Pinpoint the cell where the given text exists, returning its (x, y) midpoint coordinate. 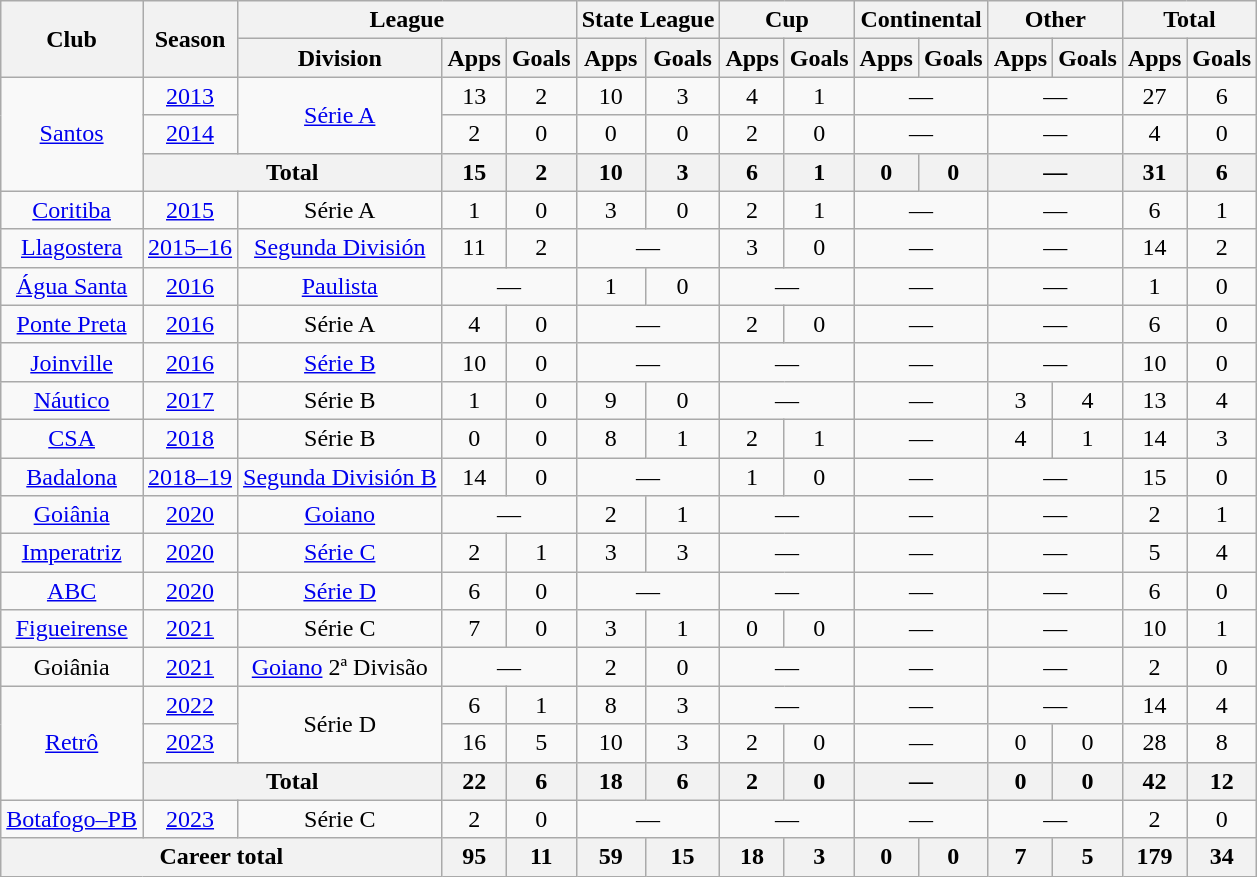
2018–19 (190, 477)
Career total (222, 857)
Botafogo–PB (72, 819)
2014 (190, 134)
2018 (190, 438)
State League (648, 20)
Segunda División (340, 248)
Paulista (340, 286)
Água Santa (72, 286)
22 (474, 781)
ABC (72, 591)
59 (610, 857)
27 (1154, 96)
Figueirense (72, 629)
Santos (72, 134)
2015–16 (190, 248)
Náutico (72, 400)
Club (72, 39)
2022 (190, 705)
Badalona (72, 477)
Season (190, 39)
42 (1154, 781)
Joinville (72, 362)
Other (1055, 20)
Coritiba (72, 210)
Continental (921, 20)
28 (1154, 743)
179 (1154, 857)
9 (610, 400)
Goiano 2ª Divisão (340, 667)
12 (1222, 781)
2015 (190, 210)
Ponte Preta (72, 324)
Goiano (340, 515)
Imperatriz (72, 553)
Division (340, 58)
2017 (190, 400)
CSA (72, 438)
34 (1222, 857)
95 (474, 857)
Llagostera (72, 248)
League (408, 20)
31 (1154, 172)
2013 (190, 96)
Cup (787, 20)
16 (474, 743)
Retrô (72, 743)
Segunda División B (340, 477)
